Locate the cell with the specified text and output its [X, Y] center coordinate. 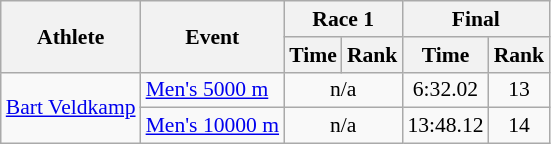
6:32.02 [445, 90]
14 [520, 126]
Athlete [71, 36]
Men's 5000 m [213, 90]
Men's 10000 m [213, 126]
13:48.12 [445, 126]
13 [520, 90]
Final [476, 19]
Bart Veldkamp [71, 108]
Race 1 [343, 19]
Event [213, 36]
